Return [x, y] of the center of cell containing provided text 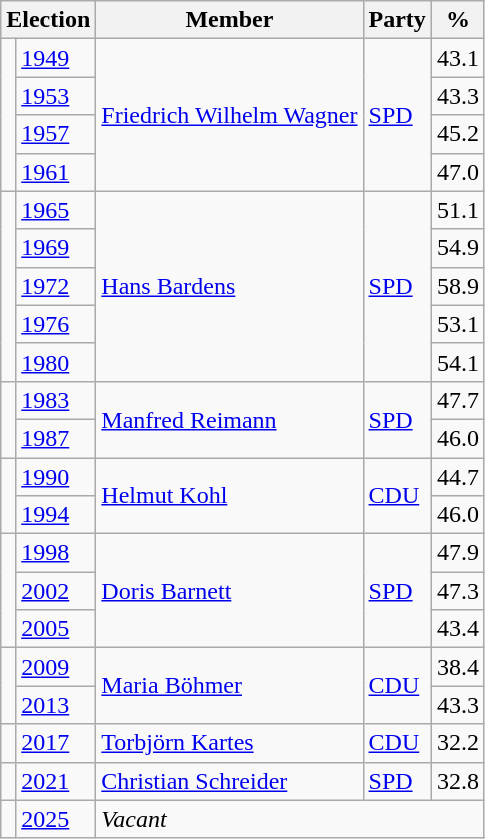
2013 [56, 705]
32.2 [458, 743]
32.8 [458, 781]
44.7 [458, 477]
Vacant [290, 819]
47.0 [458, 172]
Doris Barnett [230, 591]
45.2 [458, 134]
Manfred Reimann [230, 419]
2021 [56, 781]
Maria Böhmer [230, 686]
1957 [56, 134]
1983 [56, 400]
1990 [56, 477]
1961 [56, 172]
58.9 [458, 286]
Torbjörn Kartes [230, 743]
Member [230, 20]
1987 [56, 438]
51.1 [458, 210]
1972 [56, 286]
Hans Bardens [230, 286]
1965 [56, 210]
1969 [56, 248]
Helmut Kohl [230, 496]
1980 [56, 362]
2017 [56, 743]
47.3 [458, 591]
2002 [56, 591]
2009 [56, 667]
47.7 [458, 400]
Election [48, 20]
1998 [56, 553]
Party [397, 20]
1949 [56, 58]
Christian Schreider [230, 781]
54.9 [458, 248]
43.4 [458, 629]
54.1 [458, 362]
53.1 [458, 324]
43.1 [458, 58]
1953 [56, 96]
% [458, 20]
1976 [56, 324]
2025 [56, 819]
2005 [56, 629]
38.4 [458, 667]
1994 [56, 515]
47.9 [458, 553]
Friedrich Wilhelm Wagner [230, 115]
